Extract the [X, Y] coordinate from the center of the cell holding the provided text.  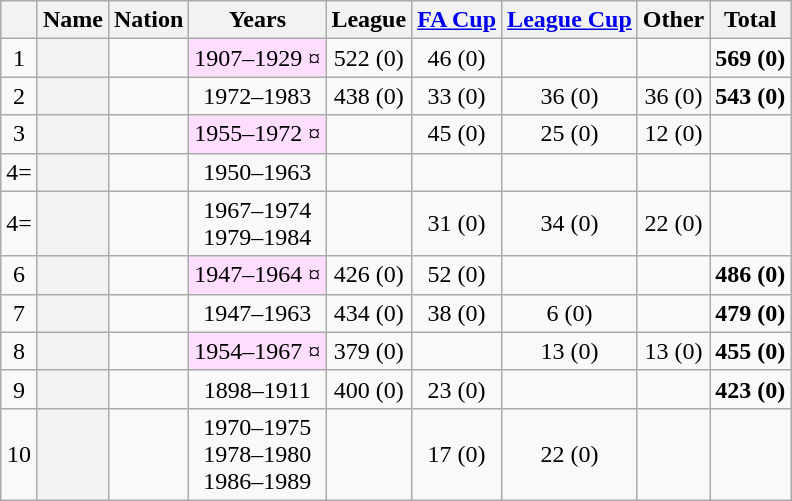
3 [20, 134]
1950–1963 [258, 172]
45 (0) [457, 134]
1970–19751978–19801986–1989 [258, 454]
400 (0) [369, 389]
1 [20, 58]
9 [20, 389]
8 [20, 351]
33 (0) [457, 96]
Nation [148, 20]
1955–1972 ¤ [258, 134]
1967–19741979–1984 [258, 224]
379 (0) [369, 351]
479 (0) [750, 313]
6 (0) [570, 313]
423 (0) [750, 389]
League [369, 20]
426 (0) [369, 275]
38 (0) [457, 313]
438 (0) [369, 96]
17 (0) [457, 454]
23 (0) [457, 389]
7 [20, 313]
1907–1929 ¤ [258, 58]
1898–1911 [258, 389]
46 (0) [457, 58]
52 (0) [457, 275]
543 (0) [750, 96]
34 (0) [570, 224]
1947–1963 [258, 313]
2 [20, 96]
FA Cup [457, 20]
Years [258, 20]
434 (0) [369, 313]
569 (0) [750, 58]
12 (0) [673, 134]
6 [20, 275]
1954–1967 ¤ [258, 351]
Total [750, 20]
25 (0) [570, 134]
Other [673, 20]
1972–1983 [258, 96]
522 (0) [369, 58]
31 (0) [457, 224]
486 (0) [750, 275]
455 (0) [750, 351]
Name [72, 20]
10 [20, 454]
1947–1964 ¤ [258, 275]
League Cup [570, 20]
